Return the (x, y) coordinate for the center point of the cell that contains the specified text.  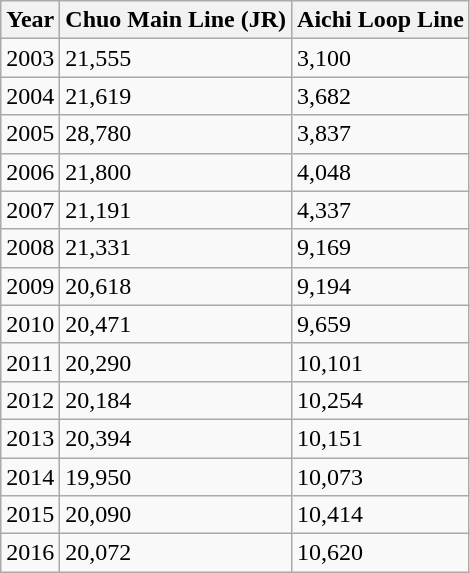
2009 (30, 286)
20,471 (176, 324)
2003 (30, 58)
10,254 (381, 400)
3,682 (381, 96)
9,659 (381, 324)
2015 (30, 515)
Year (30, 20)
20,290 (176, 362)
10,414 (381, 515)
9,194 (381, 286)
2011 (30, 362)
2005 (30, 134)
Chuo Main Line (JR) (176, 20)
20,618 (176, 286)
2010 (30, 324)
10,073 (381, 477)
3,100 (381, 58)
21,331 (176, 248)
2008 (30, 248)
10,151 (381, 438)
21,800 (176, 172)
2014 (30, 477)
10,620 (381, 553)
2016 (30, 553)
19,950 (176, 477)
20,072 (176, 553)
20,184 (176, 400)
Aichi Loop Line (381, 20)
21,191 (176, 210)
9,169 (381, 248)
10,101 (381, 362)
2006 (30, 172)
3,837 (381, 134)
2013 (30, 438)
2007 (30, 210)
20,394 (176, 438)
4,048 (381, 172)
21,555 (176, 58)
21,619 (176, 96)
28,780 (176, 134)
2004 (30, 96)
4,337 (381, 210)
2012 (30, 400)
20,090 (176, 515)
